Return the (X, Y) coordinate for the center point of the cell that contains the specified text.  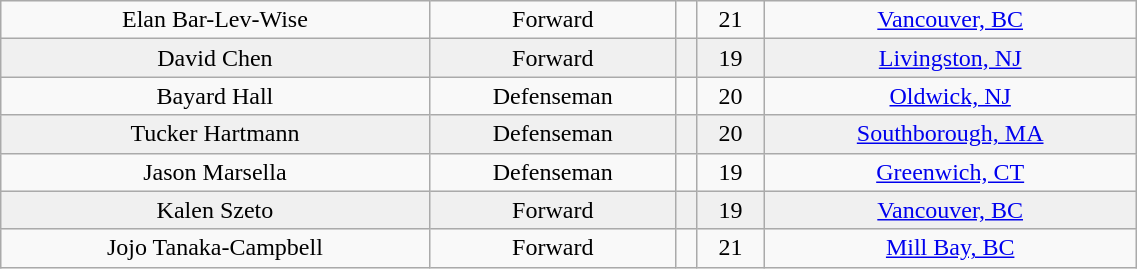
Greenwich, CT (950, 172)
Elan Bar-Lev-Wise (215, 20)
Jason Marsella (215, 172)
Oldwick, NJ (950, 96)
Southborough, MA (950, 134)
Mill Bay, BC (950, 248)
Livingston, NJ (950, 58)
David Chen (215, 58)
Kalen Szeto (215, 210)
Jojo Tanaka-Campbell (215, 248)
Bayard Hall (215, 96)
Tucker Hartmann (215, 134)
